Identify which cell holds the provided text, then report its [x, y] central coordinate. 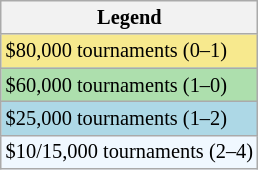
$80,000 tournaments (0–1) [130, 51]
$25,000 tournaments (1–2) [130, 118]
$10/15,000 tournaments (2–4) [130, 152]
$60,000 tournaments (1–0) [130, 85]
Legend [130, 17]
